Locate the cell with the specified text and output its [x, y] center coordinate. 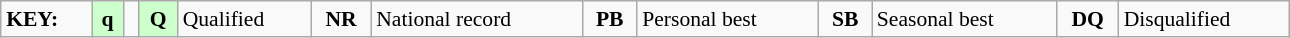
Qualified [244, 19]
Seasonal best [964, 19]
NR [341, 19]
Personal best [728, 19]
Q [158, 19]
PB [610, 19]
SB [846, 19]
q [108, 19]
National record [476, 19]
Disqualified [1204, 19]
KEY: [46, 19]
DQ [1088, 19]
